Locate the cell with the specified text and output its [x, y] center coordinate. 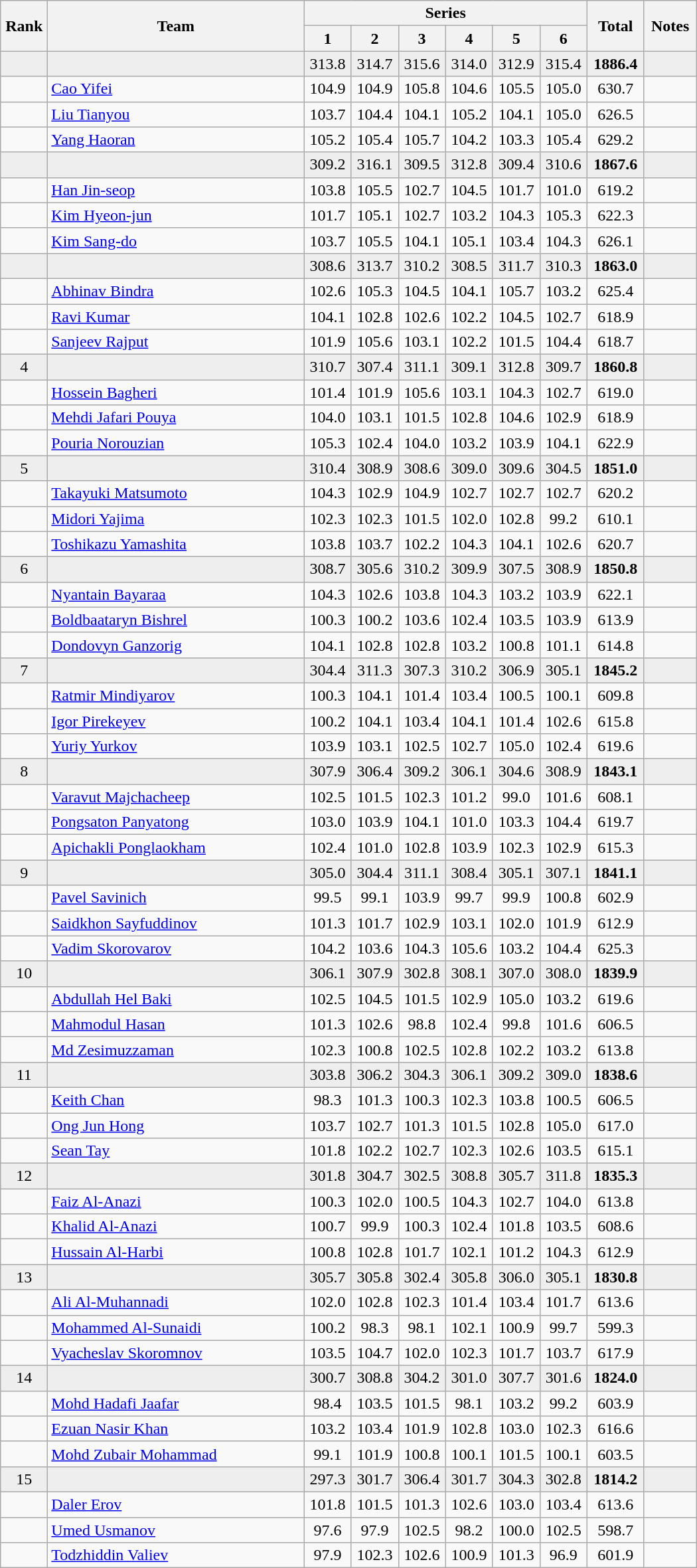
Hussain Al-Harbi [176, 1252]
2 [374, 39]
311.3 [374, 670]
15 [24, 1479]
Umed Usmanov [176, 1529]
308.7 [328, 569]
Varavut Majchacheep [176, 797]
308.0 [563, 974]
1863.0 [615, 266]
Khalid Al-Anazi [176, 1227]
309.7 [563, 367]
308.4 [469, 873]
308.5 [469, 266]
615.8 [615, 721]
1845.2 [615, 670]
614.8 [615, 645]
615.1 [615, 1151]
1843.1 [615, 772]
1851.0 [615, 468]
610.1 [615, 519]
1814.2 [615, 1479]
Dondovyn Ganzorig [176, 645]
12 [24, 1176]
Sanjeev Rajput [176, 342]
309.1 [469, 367]
Kim Sang-do [176, 240]
307.0 [516, 974]
Kim Hyeon-jun [176, 215]
313.7 [374, 266]
97.6 [328, 1529]
620.2 [615, 493]
301.0 [469, 1378]
101.1 [563, 645]
313.8 [328, 64]
305.0 [328, 873]
Abhinav Bindra [176, 291]
100.7 [328, 1227]
310.7 [328, 367]
Han Jin-seop [176, 190]
307.7 [516, 1378]
307.4 [374, 367]
Ong Jun Hong [176, 1126]
619.7 [615, 822]
601.9 [615, 1555]
603.9 [615, 1403]
1835.3 [615, 1176]
99.8 [516, 1024]
Toshikazu Yamashita [176, 544]
Notes [670, 26]
Mahmodul Hasan [176, 1024]
307.3 [422, 670]
9 [24, 873]
1 [328, 39]
Pavel Savinich [176, 898]
306.0 [516, 1277]
599.3 [615, 1328]
Mohammed Al-Sunaidi [176, 1328]
1860.8 [615, 367]
7 [24, 670]
98.2 [469, 1529]
304.5 [563, 468]
608.6 [615, 1227]
308.1 [469, 974]
Total [615, 26]
314.7 [374, 64]
306.9 [516, 670]
99.0 [516, 797]
Team [176, 26]
Cao Yifei [176, 89]
Nyantain Bayaraa [176, 594]
307.5 [516, 569]
309.9 [469, 569]
619.0 [615, 392]
301.8 [328, 1176]
616.6 [615, 1429]
297.3 [328, 1479]
309.4 [516, 165]
300.7 [328, 1378]
303.8 [328, 1075]
629.2 [615, 139]
315.6 [422, 64]
Abdullah Hel Baki [176, 999]
10 [24, 974]
1841.1 [615, 873]
598.7 [615, 1529]
Saidkhon Sayfuddinov [176, 923]
622.3 [615, 215]
105.8 [422, 89]
626.1 [615, 240]
8 [24, 772]
312.9 [516, 64]
Liu Tianyou [176, 114]
Daler Erov [176, 1504]
99.5 [328, 898]
Vadim Skorovarov [176, 948]
Series [445, 13]
617.9 [615, 1353]
630.7 [615, 89]
301.6 [563, 1378]
618.7 [615, 342]
620.7 [615, 544]
302.4 [422, 1277]
316.1 [374, 165]
307.1 [563, 873]
104.7 [374, 1353]
Ezuan Nasir Khan [176, 1429]
1886.4 [615, 64]
Rank [24, 26]
619.2 [615, 190]
608.1 [615, 797]
Ratmir Mindiyarov [176, 695]
Yuriy Yurkov [176, 746]
304.7 [374, 1176]
603.5 [615, 1454]
617.0 [615, 1126]
96.9 [563, 1555]
Todzhiddin Valiev [176, 1555]
622.1 [615, 594]
315.4 [563, 64]
304.2 [422, 1378]
1824.0 [615, 1378]
Pongsaton Panyatong [176, 822]
14 [24, 1378]
Midori Yajima [176, 519]
1867.6 [615, 165]
Vyacheslav Skoromnov [176, 1353]
Md Zesimuzzaman [176, 1049]
305.6 [374, 569]
311.7 [516, 266]
314.0 [469, 64]
625.4 [615, 291]
Pouria Norouzian [176, 443]
Mohd Hadafi Jaafar [176, 1403]
304.6 [516, 772]
622.9 [615, 443]
1830.8 [615, 1277]
100.0 [516, 1529]
1850.8 [615, 569]
11 [24, 1075]
615.3 [615, 847]
Yang Haoran [176, 139]
310.6 [563, 165]
Faiz Al-Anazi [176, 1201]
1838.6 [615, 1075]
98.8 [422, 1024]
310.3 [563, 266]
13 [24, 1277]
626.5 [615, 114]
310.4 [328, 468]
309.6 [516, 468]
Apichakli Ponglaokham [176, 847]
Takayuki Matsumoto [176, 493]
309.5 [422, 165]
306.2 [374, 1075]
Hossein Bagheri [176, 392]
609.8 [615, 695]
Mohd Zubair Mohammad [176, 1454]
Sean Tay [176, 1151]
Igor Pirekeyev [176, 721]
1839.9 [615, 974]
Mehdi Jafari Pouya [176, 418]
602.9 [615, 898]
625.3 [615, 948]
302.5 [422, 1176]
Ravi Kumar [176, 317]
3 [422, 39]
311.8 [563, 1176]
Ali Al-Muhannadi [176, 1302]
613.9 [615, 620]
Keith Chan [176, 1100]
Boldbaataryn Bishrel [176, 620]
98.4 [328, 1403]
